Return the [x, y] coordinate for the center point of the cell that contains the specified text.  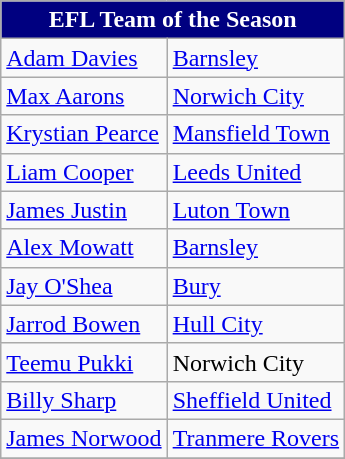
Jay O'Shea [84, 286]
Hull City [256, 324]
Sheffield United [256, 400]
Jarrod Bowen [84, 324]
Tranmere Rovers [256, 438]
James Justin [84, 210]
James Norwood [84, 438]
Bury [256, 286]
Liam Cooper [84, 172]
Alex Mowatt [84, 248]
Leeds United [256, 172]
Krystian Pearce [84, 134]
Mansfield Town [256, 134]
Teemu Pukki [84, 362]
Adam Davies [84, 58]
Luton Town [256, 210]
Max Aarons [84, 96]
Billy Sharp [84, 400]
EFL Team of the Season [173, 20]
